Find where the given text appears and provide that cell's center as (x, y) coordinate. 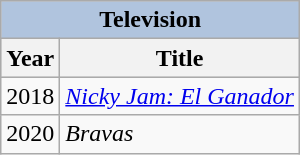
Television (150, 20)
Title (180, 58)
Nicky Jam: El Ganador (180, 96)
Bravas (180, 134)
Year (30, 58)
2018 (30, 96)
2020 (30, 134)
